Pinpoint the cell where the given text exists, returning its [X, Y] midpoint coordinate. 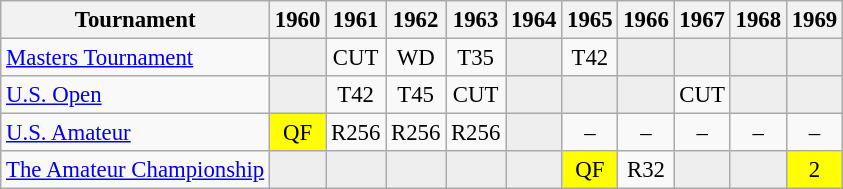
1967 [702, 20]
1960 [298, 20]
T35 [476, 58]
U.S. Open [136, 95]
Masters Tournament [136, 58]
The Amateur Championship [136, 170]
WD [416, 58]
T45 [416, 95]
1964 [534, 20]
2 [814, 170]
1969 [814, 20]
Tournament [136, 20]
1961 [356, 20]
1963 [476, 20]
R32 [646, 170]
U.S. Amateur [136, 133]
1968 [758, 20]
1965 [590, 20]
1962 [416, 20]
1966 [646, 20]
